From the cell containing the given text, extract its center point as [x, y] coordinate. 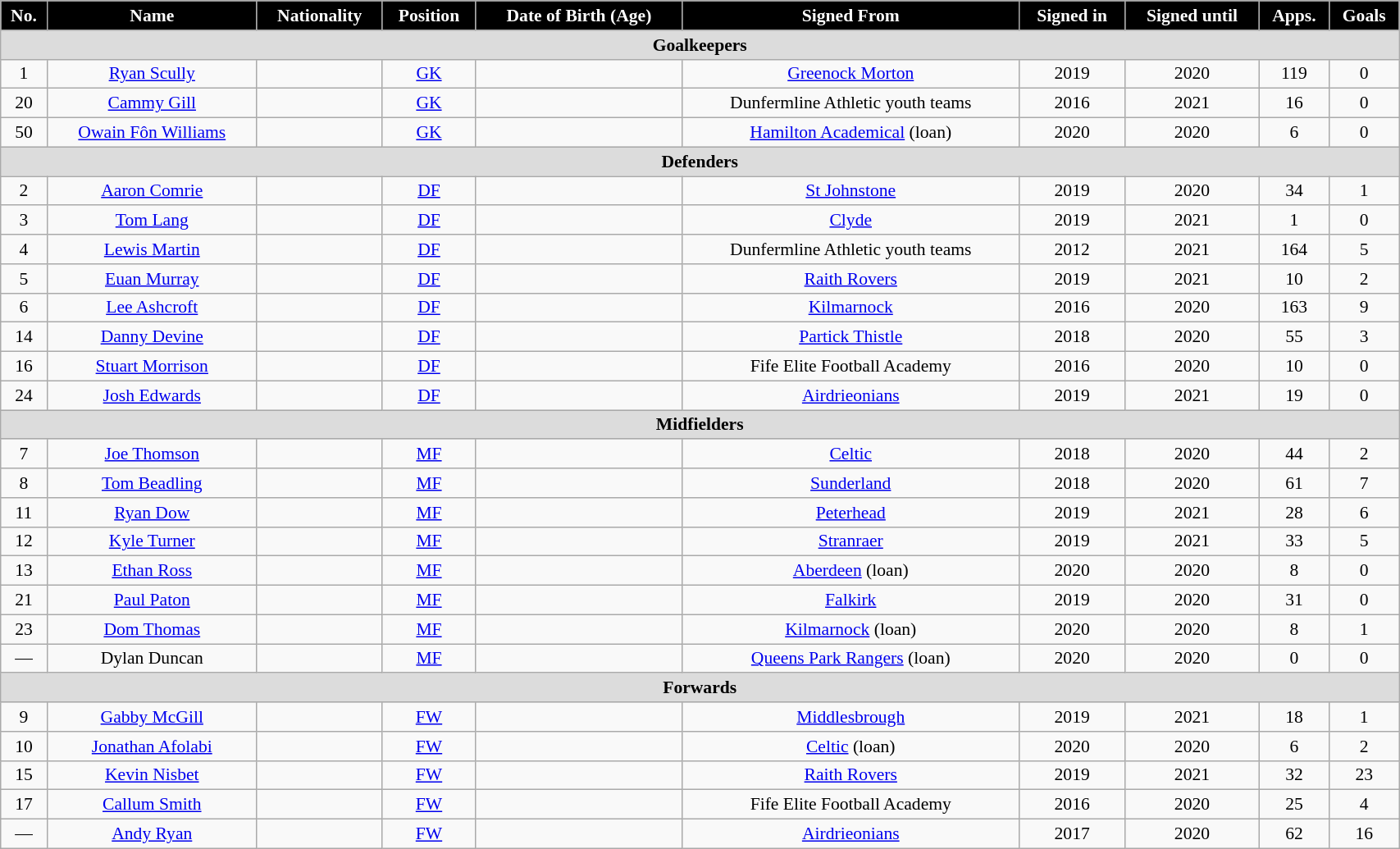
14 [24, 337]
Celtic [851, 454]
Midfielders [700, 425]
Ryan Scully [152, 74]
Aaron Comrie [152, 191]
Gabby McGill [152, 717]
Josh Edwards [152, 395]
62 [1294, 834]
24 [24, 395]
28 [1294, 513]
Euan Murray [152, 279]
Celtic (loan) [851, 746]
Jonathan Afolabi [152, 746]
Hamilton Academical (loan) [851, 133]
Clyde [851, 221]
44 [1294, 454]
21 [24, 600]
15 [24, 775]
Signed in [1071, 16]
Dylan Duncan [152, 659]
34 [1294, 191]
19 [1294, 395]
13 [24, 571]
20 [24, 103]
2017 [1071, 834]
Forwards [700, 688]
Date of Birth (Age) [579, 16]
Peterhead [851, 513]
Kilmarnock [851, 308]
No. [24, 16]
Owain Fôn Williams [152, 133]
Lewis Martin [152, 249]
Tom Lang [152, 221]
Callum Smith [152, 805]
Goalkeepers [700, 45]
2012 [1071, 249]
Middlesbrough [851, 717]
31 [1294, 600]
Paul Paton [152, 600]
Greenock Morton [851, 74]
Ryan Dow [152, 513]
32 [1294, 775]
Falkirk [851, 600]
Tom Beadling [152, 483]
Dom Thomas [152, 629]
Sunderland [851, 483]
St Johnstone [851, 191]
Cammy Gill [152, 103]
Andy Ryan [152, 834]
18 [1294, 717]
Name [152, 16]
Joe Thomson [152, 454]
Goals [1365, 16]
12 [24, 541]
Lee Ashcroft [152, 308]
Aberdeen (loan) [851, 571]
Partick Thistle [851, 337]
Kevin Nisbet [152, 775]
11 [24, 513]
Queens Park Rangers (loan) [851, 659]
Stuart Morrison [152, 367]
Signed until [1193, 16]
17 [24, 805]
Kilmarnock (loan) [851, 629]
Nationality [320, 16]
Danny Devine [152, 337]
Ethan Ross [152, 571]
33 [1294, 541]
Stranraer [851, 541]
61 [1294, 483]
163 [1294, 308]
Defenders [700, 162]
55 [1294, 337]
Signed From [851, 16]
Kyle Turner [152, 541]
119 [1294, 74]
Position [429, 16]
Apps. [1294, 16]
50 [24, 133]
164 [1294, 249]
25 [1294, 805]
